Provide the (X, Y) coordinate of the cell's center where the given text is located.  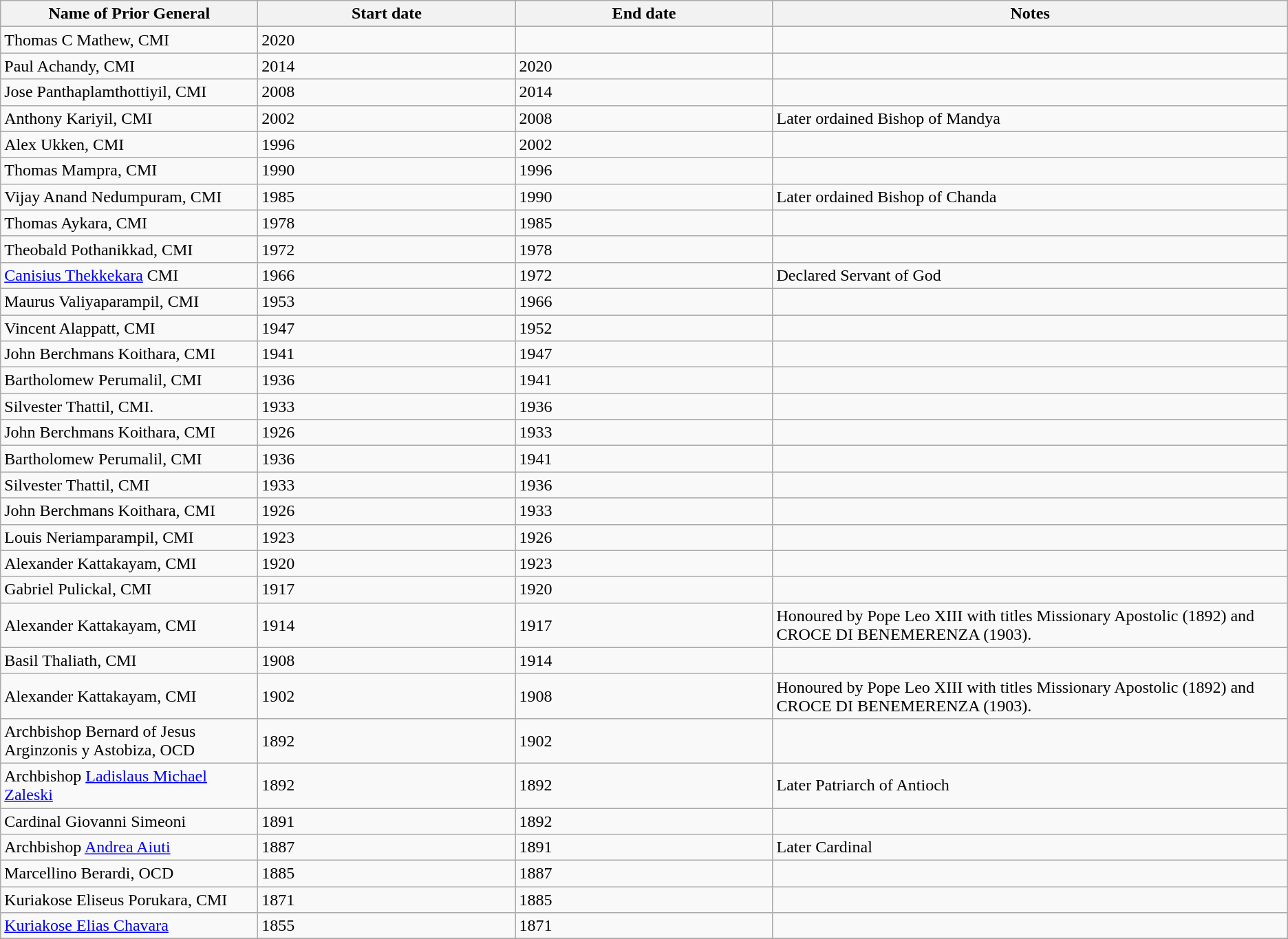
Theobald Pothanikkad, CMI (129, 249)
Kuriakose Eliseus Porukara, CMI (129, 900)
Start date (387, 14)
Anthony Kariyil, CMI (129, 118)
Declared Servant of God (1030, 275)
Gabriel Pulickal, CMI (129, 590)
Maurus Valiyaparampil, CMI (129, 301)
Later ordained Bishop of Chanda (1030, 197)
Thomas C Mathew, CMI (129, 40)
Alex Ukken, CMI (129, 144)
Basil Thaliath, CMI (129, 660)
Name of Prior General (129, 14)
Paul Achandy, CMI (129, 66)
End date (644, 14)
Thomas Mampra, CMI (129, 171)
Later ordained Bishop of Mandya (1030, 118)
1952 (644, 328)
Louis Neriamparampil, CMI (129, 537)
Archbishop Andrea Aiuti (129, 848)
Jose Panthaplamthottiyil, CMI (129, 92)
Silvester Thattil, CMI. (129, 407)
Vincent Alappatt, CMI (129, 328)
Notes (1030, 14)
Later Cardinal (1030, 848)
Vijay Anand Nedumpuram, CMI (129, 197)
Later Patriarch of Antioch (1030, 786)
1855 (387, 926)
Archbishop Bernard of Jesus Arginzonis y Astobiza, OCD (129, 740)
1953 (387, 301)
Cardinal Giovanni Simeoni (129, 821)
Silvester Thattil, CMI (129, 485)
Kuriakose Elias Chavara (129, 926)
Canisius Thekkekara CMI (129, 275)
Archbishop Ladislaus Michael Zaleski (129, 786)
Marcellino Berardi, OCD (129, 874)
Thomas Aykara, CMI (129, 223)
